Scan for the cell matching the given text and deliver its [x, y] coordinate at center. 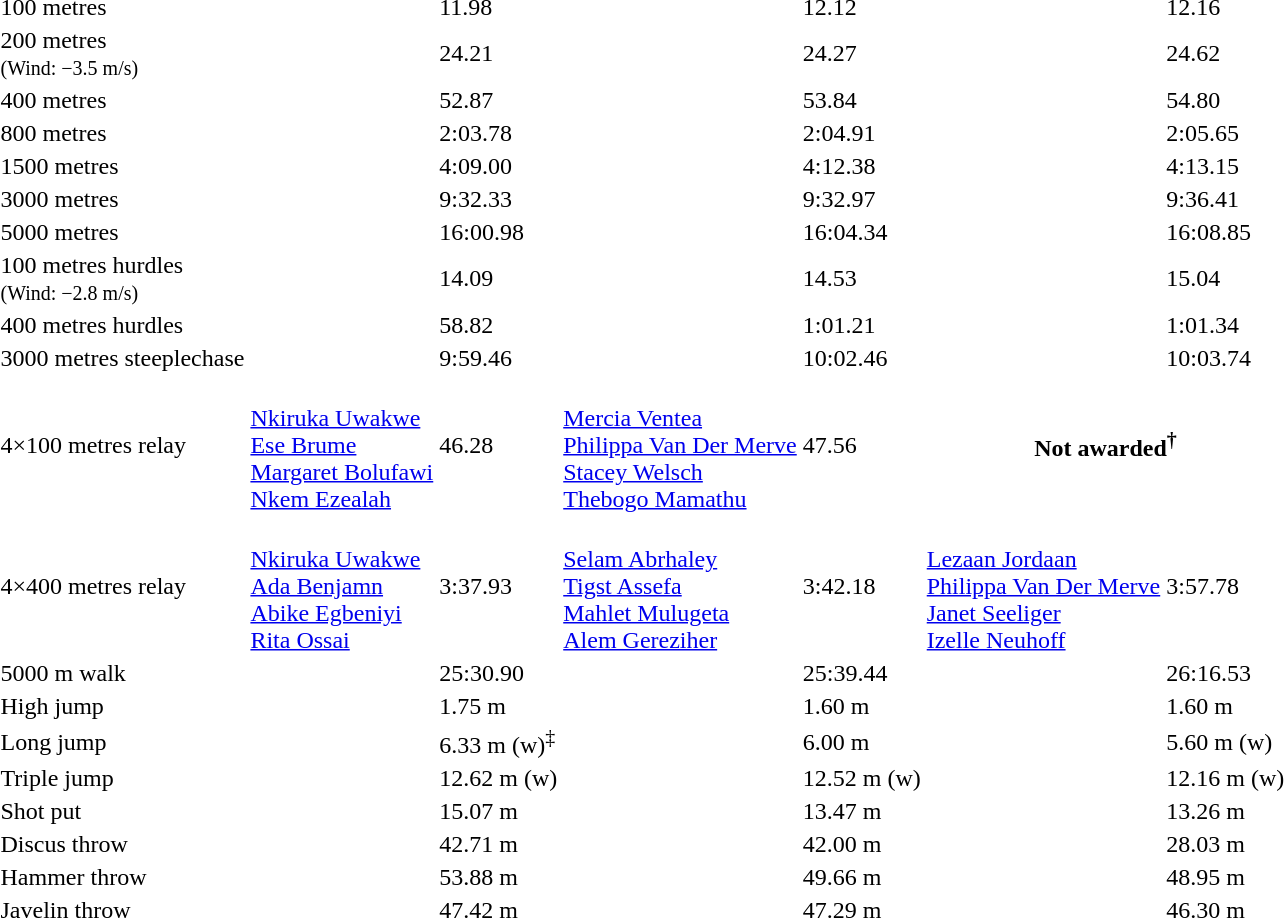
46.28 [498, 445]
9:59.46 [498, 358]
Selam AbrhaleyTigst AssefaMahlet MulugetaAlem Gereziher [680, 586]
42.00 m [862, 844]
53.84 [862, 100]
Nkiruka UwakweEse BrumeMargaret BolufawiNkem Ezealah [342, 445]
47.56 [862, 445]
3:37.93 [498, 586]
6.33 m (w)‡ [498, 742]
16:00.98 [498, 232]
1:01.21 [862, 325]
42.71 m [498, 844]
14.53 [862, 278]
1.75 m [498, 706]
12.52 m (w) [862, 778]
24.27 [862, 54]
25:30.90 [498, 673]
58.82 [498, 325]
12.62 m (w) [498, 778]
9:32.97 [862, 199]
Lezaan JordaanPhilippa Van Der MerveJanet SeeligerIzelle Neuhoff [1044, 586]
4:09.00 [498, 166]
3:42.18 [862, 586]
49.66 m [862, 877]
52.87 [498, 100]
Nkiruka UwakweAda BenjamnAbike EgbeniyiRita Ossai [342, 586]
14.09 [498, 278]
15.07 m [498, 811]
6.00 m [862, 742]
1.60 m [862, 706]
25:39.44 [862, 673]
24.21 [498, 54]
16:04.34 [862, 232]
2:03.78 [498, 133]
4:12.38 [862, 166]
2:04.91 [862, 133]
10:02.46 [862, 358]
9:32.33 [498, 199]
13.47 m [862, 811]
53.88 m [498, 877]
Mercia VenteaPhilippa Van Der MerveStacey WelschThebogo Mamathu [680, 445]
